Search for the cell housing the specified text and yield its [X, Y] center coordinate. 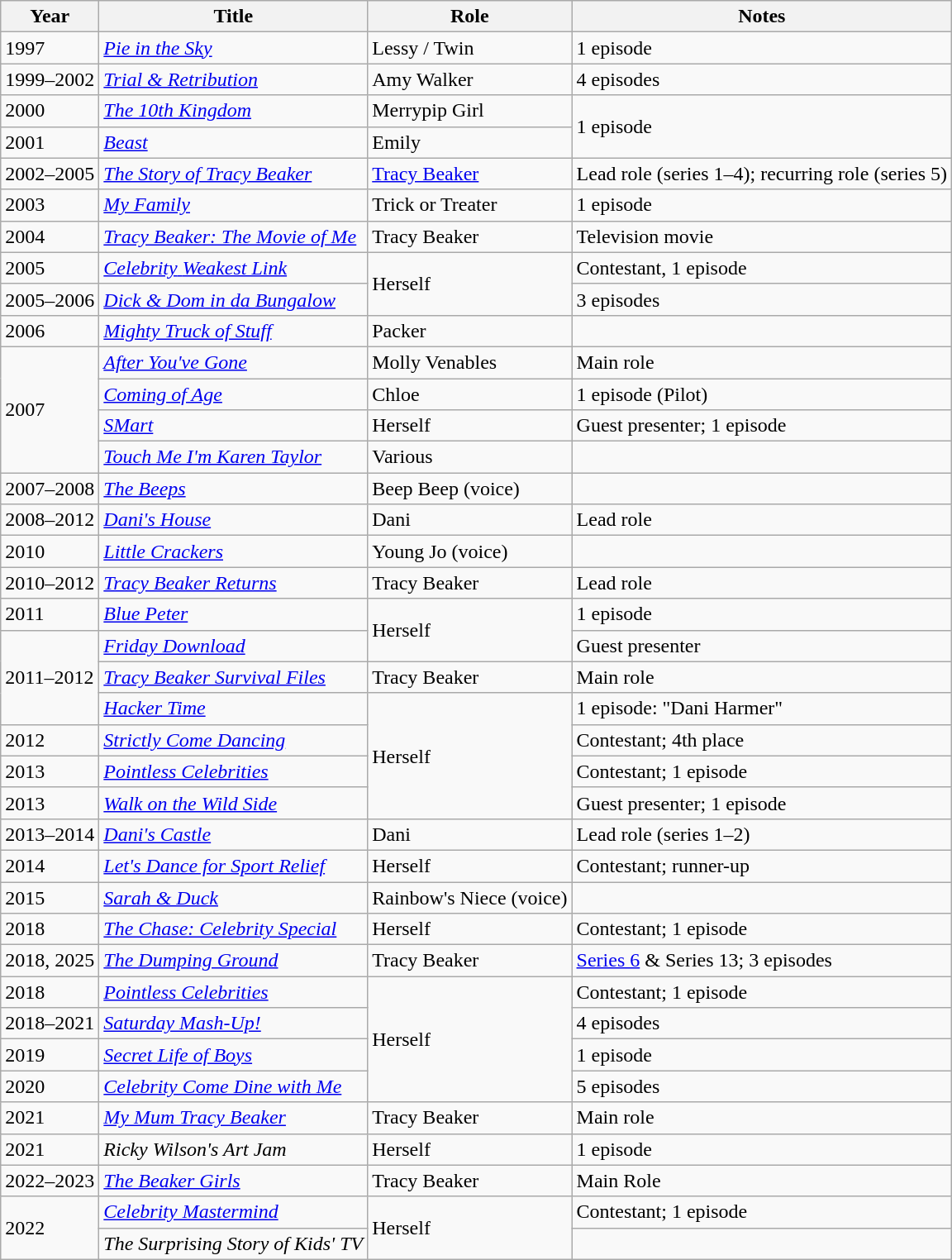
Touch Me I'm Karen Taylor [233, 457]
2003 [50, 205]
My Mum Tracy Beaker [233, 1118]
2007 [50, 409]
Mighty Truck of Stuff [233, 331]
2019 [50, 1055]
Various [469, 457]
Saturday Mash-Up! [233, 1024]
Pie in the Sky [233, 48]
Lead role (series 1–4); recurring role (series 5) [762, 174]
2010–2012 [50, 583]
2005–2006 [50, 299]
2001 [50, 142]
2011 [50, 614]
Rainbow's Niece (voice) [469, 897]
Dani's Castle [233, 834]
SMart [233, 426]
Dani's House [233, 520]
Celebrity Come Dine with Me [233, 1086]
My Family [233, 205]
5 episodes [762, 1086]
2010 [50, 551]
Walk on the Wild Side [233, 803]
Contestant; runner-up [762, 866]
2018, 2025 [50, 961]
Chloe [469, 394]
2011–2012 [50, 677]
Guest presenter [762, 646]
Hacker Time [233, 709]
Celebrity Weakest Link [233, 268]
2015 [50, 897]
Year [50, 17]
Emily [469, 142]
Trial & Retribution [233, 79]
The 10th Kingdom [233, 111]
1999–2002 [50, 79]
2000 [50, 111]
Dick & Dom in da Bungalow [233, 299]
Packer [469, 331]
Tracy Beaker Returns [233, 583]
Blue Peter [233, 614]
2020 [50, 1086]
Lead role (series 1–2) [762, 834]
2022–2023 [50, 1181]
The Dumping Ground [233, 961]
2002–2005 [50, 174]
3 episodes [762, 299]
2008–2012 [50, 520]
The Story of Tracy Beaker [233, 174]
Secret Life of Boys [233, 1055]
Strictly Come Dancing [233, 740]
The Chase: Celebrity Special [233, 929]
Title [233, 17]
2012 [50, 740]
Tracy Beaker: The Movie of Me [233, 236]
1 episode: "Dani Harmer" [762, 709]
2013–2014 [50, 834]
Let's Dance for Sport Relief [233, 866]
Television movie [762, 236]
Sarah & Duck [233, 897]
Beep Beep (voice) [469, 489]
2014 [50, 866]
After You've Gone [233, 362]
1 episode (Pilot) [762, 394]
Trick or Treater [469, 205]
Celebrity Mastermind [233, 1212]
Little Crackers [233, 551]
Contestant, 1 episode [762, 268]
2018–2021 [50, 1024]
Tracy Beaker Survival Files [233, 677]
Coming of Age [233, 394]
2006 [50, 331]
Role [469, 17]
Amy Walker [469, 79]
Molly Venables [469, 362]
Series 6 & Series 13; 3 episodes [762, 961]
Contestant; 4th place [762, 740]
2004 [50, 236]
2005 [50, 268]
Friday Download [233, 646]
Beast [233, 142]
The Beaker Girls [233, 1181]
Lessy / Twin [469, 48]
Young Jo (voice) [469, 551]
Ricky Wilson's Art Jam [233, 1149]
2007–2008 [50, 489]
Notes [762, 17]
Main Role [762, 1181]
The Beeps [233, 489]
Merrypip Girl [469, 111]
1997 [50, 48]
2022 [50, 1228]
The Surprising Story of Kids' TV [233, 1243]
